Identify which cell holds the provided text, then report its (x, y) central coordinate. 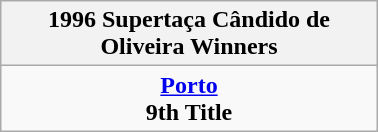
Porto9th Title (189, 98)
1996 Supertaça Cândido de Oliveira Winners (189, 34)
